Return the [x, y] coordinate for the center point of the cell that contains the specified text.  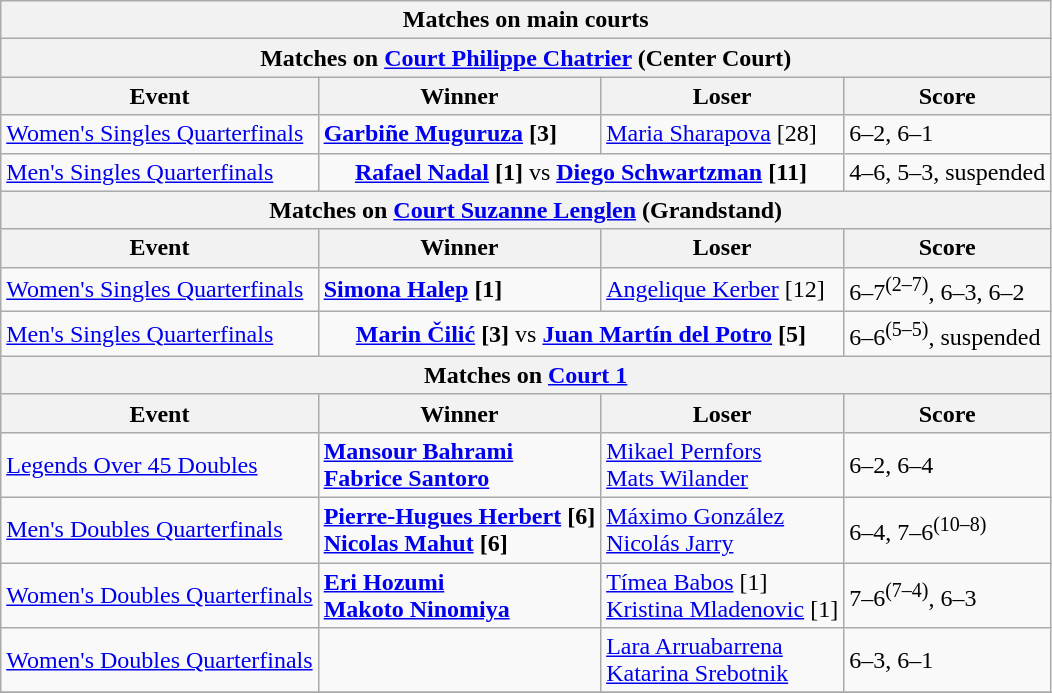
Matches on main courts [526, 20]
Matches on Court Suzanne Lenglen (Grandstand) [526, 210]
Mansour Bahrami Fabrice Santoro [460, 464]
6–4, 7–6(10–8) [948, 530]
Máximo González Nicolás Jarry [722, 530]
Rafael Nadal [1] vs Diego Schwartzman [11] [581, 172]
6–3, 6–1 [948, 660]
Legends Over 45 Doubles [160, 464]
6–7(2–7), 6–3, 6–2 [948, 290]
Angelique Kerber [12] [722, 290]
7–6(7–4), 6–3 [948, 596]
Matches on Court Philippe Chatrier (Center Court) [526, 58]
Tímea Babos [1] Kristina Mladenovic [1] [722, 596]
Pierre-Hugues Herbert [6] Nicolas Mahut [6] [460, 530]
Men's Doubles Quarterfinals [160, 530]
4–6, 5–3, suspended [948, 172]
Lara Arruabarrena Katarina Srebotnik [722, 660]
6–6(5–5), suspended [948, 334]
Maria Sharapova [28] [722, 134]
Marin Čilić [3] vs Juan Martín del Potro [5] [581, 334]
Eri Hozumi Makoto Ninomiya [460, 596]
Simona Halep [1] [460, 290]
6–2, 6–1 [948, 134]
Garbiñe Muguruza [3] [460, 134]
Matches on Court 1 [526, 375]
Mikael Pernfors Mats Wilander [722, 464]
6–2, 6–4 [948, 464]
